Output the (X, Y) coordinate of the center of the cell containing the given text.  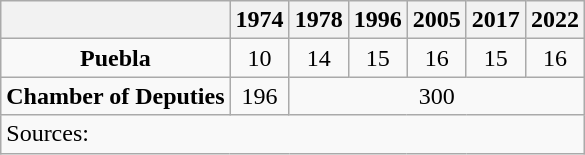
2005 (436, 20)
Chamber of Deputies (116, 96)
14 (318, 58)
1974 (260, 20)
Sources: (293, 134)
2017 (496, 20)
1996 (378, 20)
300 (436, 96)
196 (260, 96)
1978 (318, 20)
2022 (554, 20)
Puebla (116, 58)
10 (260, 58)
